Scan for the cell matching the given text and deliver its (x, y) coordinate at center. 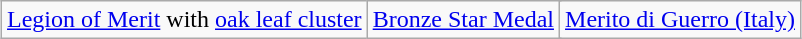
Bronze Star Medal (463, 20)
Merito di Guerro (Italy) (680, 20)
Legion of Merit with oak leaf cluster (185, 20)
